Extract the (X, Y) coordinate from the center of the cell holding the provided text.  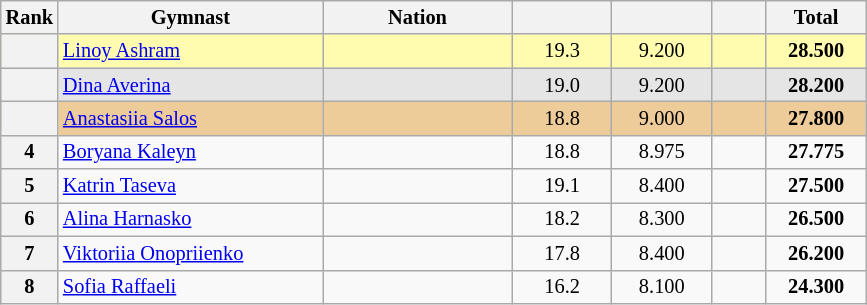
26.200 (816, 253)
Anastasiia Salos (190, 118)
18.2 (562, 219)
Gymnast (190, 17)
Katrin Taseva (190, 186)
8.300 (662, 219)
28.200 (816, 85)
8.100 (662, 287)
8.975 (662, 152)
19.3 (562, 51)
Total (816, 17)
28.500 (816, 51)
Boryana Kaleyn (190, 152)
24.300 (816, 287)
7 (30, 253)
Sofia Raffaeli (190, 287)
19.1 (562, 186)
19.0 (562, 85)
26.500 (816, 219)
27.775 (816, 152)
4 (30, 152)
Dina Averina (190, 85)
27.500 (816, 186)
Viktoriia Onopriienko (190, 253)
16.2 (562, 287)
9.000 (662, 118)
Nation (418, 17)
27.800 (816, 118)
17.8 (562, 253)
5 (30, 186)
6 (30, 219)
Alina Harnasko (190, 219)
8 (30, 287)
Linoy Ashram (190, 51)
Rank (30, 17)
